Determine the (x, y) coordinate at the center of the cell enclosing the given text.  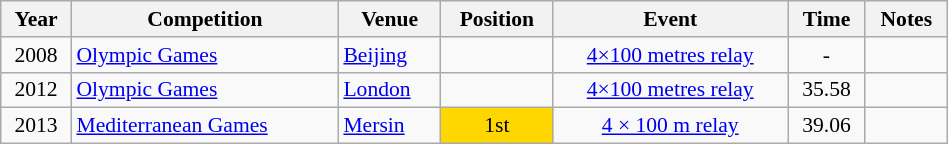
- (827, 55)
Mersin (389, 126)
2013 (36, 126)
39.06 (827, 126)
Event (670, 19)
35.58 (827, 90)
Competition (204, 19)
Notes (906, 19)
Beijing (389, 55)
4 × 100 m relay (670, 126)
Time (827, 19)
Year (36, 19)
Position (497, 19)
2008 (36, 55)
2012 (36, 90)
1st (497, 126)
Venue (389, 19)
London (389, 90)
Mediterranean Games (204, 126)
